Find where the given text appears and provide that cell's center as [x, y] coordinate. 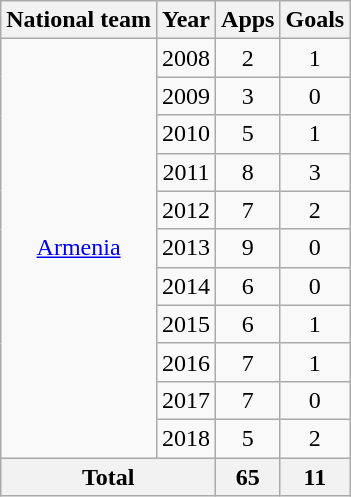
National team [79, 20]
2018 [186, 438]
Total [108, 477]
2015 [186, 324]
2010 [186, 134]
2017 [186, 400]
2013 [186, 248]
8 [248, 172]
9 [248, 248]
2008 [186, 58]
2016 [186, 362]
2009 [186, 96]
Goals [315, 20]
Apps [248, 20]
65 [248, 477]
11 [315, 477]
2011 [186, 172]
Armenia [79, 248]
2014 [186, 286]
2012 [186, 210]
Year [186, 20]
